Return the (X, Y) coordinate for the center point of the cell that contains the specified text.  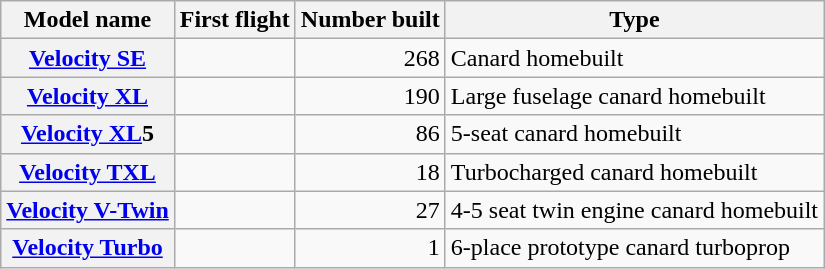
Model name (88, 20)
Velocity XL (88, 96)
Velocity Turbo (88, 248)
6-place prototype canard turboprop (634, 248)
Velocity TXL (88, 172)
Type (634, 20)
18 (370, 172)
Velocity XL5 (88, 134)
5-seat canard homebuilt (634, 134)
Canard homebuilt (634, 58)
4-5 seat twin engine canard homebuilt (634, 210)
1 (370, 248)
Number built (370, 20)
190 (370, 96)
Turbocharged canard homebuilt (634, 172)
Velocity SE (88, 58)
Velocity V-Twin (88, 210)
First flight (234, 20)
Large fuselage canard homebuilt (634, 96)
86 (370, 134)
27 (370, 210)
268 (370, 58)
